Capture the cell that displays the provided text and extract its (x, y) central coordinate. 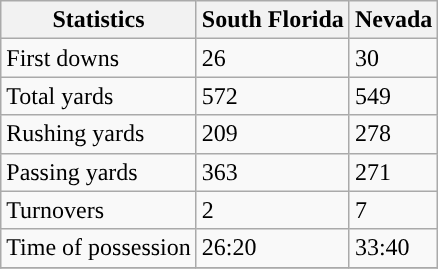
26 (272, 58)
Total yards (99, 96)
278 (393, 134)
South Florida (272, 20)
Time of possession (99, 248)
Statistics (99, 20)
209 (272, 134)
7 (393, 210)
363 (272, 172)
Nevada (393, 20)
271 (393, 172)
33:40 (393, 248)
Turnovers (99, 210)
26:20 (272, 248)
Passing yards (99, 172)
572 (272, 96)
30 (393, 58)
Rushing yards (99, 134)
2 (272, 210)
First downs (99, 58)
549 (393, 96)
